Identify which cell holds the provided text, then report its [X, Y] central coordinate. 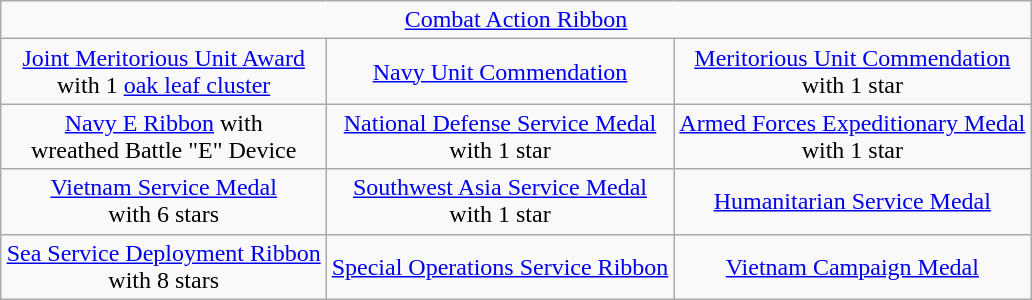
Navy Unit Commendation [500, 72]
Sea Service Deployment Ribbonwith 8 stars [164, 266]
Humanitarian Service Medal [852, 202]
Vietnam Service Medalwith 6 stars [164, 202]
Navy E Ribbon withwreathed Battle "E" Device [164, 136]
National Defense Service Medalwith 1 star [500, 136]
Armed Forces Expeditionary Medalwith 1 star [852, 136]
Joint Meritorious Unit Awardwith 1 oak leaf cluster [164, 72]
Special Operations Service Ribbon [500, 266]
Vietnam Campaign Medal [852, 266]
Southwest Asia Service Medalwith 1 star [500, 202]
Meritorious Unit Commendationwith 1 star [852, 72]
Combat Action Ribbon [516, 20]
